Output the (x, y) coordinate of the center of the cell containing the given text.  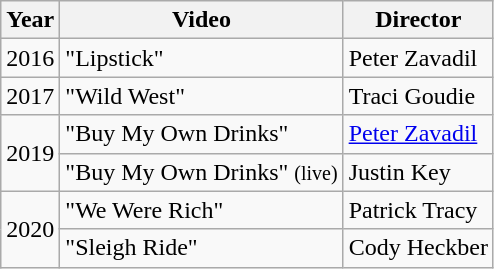
"Wild West" (202, 96)
"Sleigh Ride" (202, 248)
Traci Goudie (418, 96)
2016 (30, 58)
"Lipstick" (202, 58)
Patrick Tracy (418, 210)
"We Were Rich" (202, 210)
2017 (30, 96)
2019 (30, 153)
Justin Key (418, 172)
"Buy My Own Drinks" (202, 134)
Cody Heckber (418, 248)
Year (30, 20)
Video (202, 20)
2020 (30, 229)
Director (418, 20)
"Buy My Own Drinks" (live) (202, 172)
